Locate the cell with the specified text and output its (x, y) center coordinate. 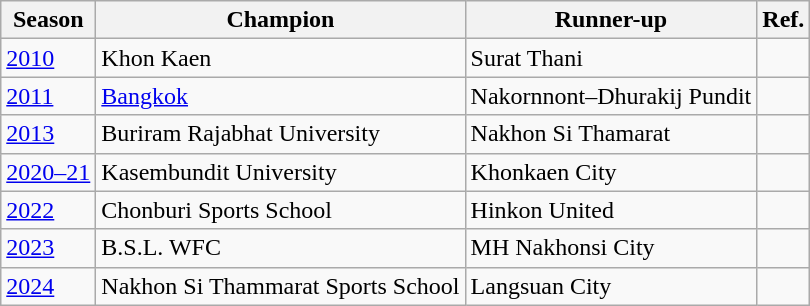
Nakhon Si Thammarat Sports School (280, 286)
Bangkok (280, 96)
2013 (48, 134)
2023 (48, 248)
Season (48, 20)
Langsuan City (611, 286)
Runner-up (611, 20)
Hinkon United (611, 210)
2024 (48, 286)
Kasembundit University (280, 172)
MH Nakhonsi City (611, 248)
Champion (280, 20)
Khonkaen City (611, 172)
Nakhon Si Thamarat (611, 134)
Nakornnont–Dhurakij Pundit (611, 96)
Khon Kaen (280, 58)
Ref. (784, 20)
2011 (48, 96)
Surat Thani (611, 58)
Buriram Rajabhat University (280, 134)
2010 (48, 58)
2020–21 (48, 172)
B.S.L. WFC (280, 248)
2022 (48, 210)
Chonburi Sports School (280, 210)
